Search for the cell housing the specified text and yield its [x, y] center coordinate. 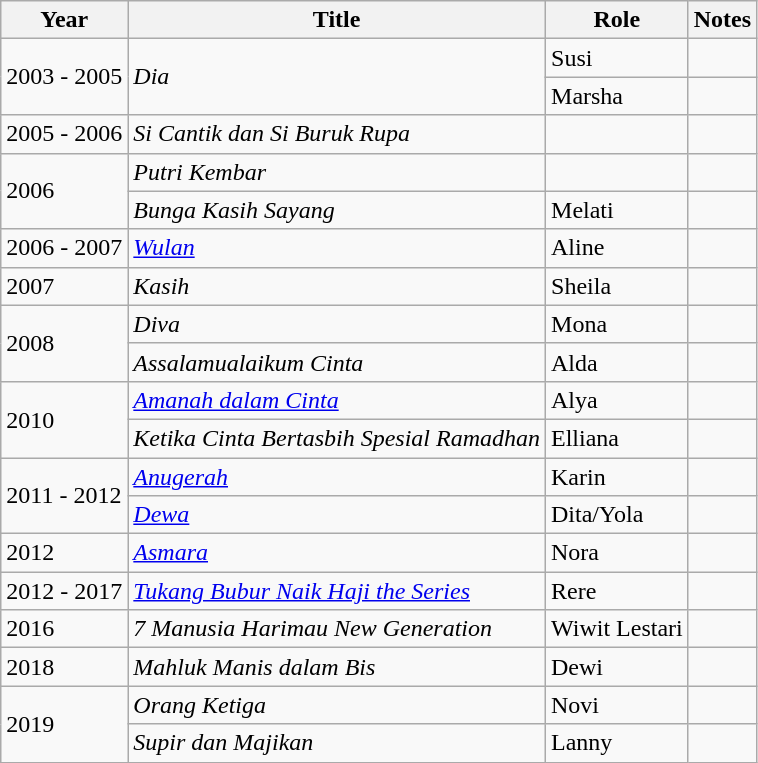
Dewa [337, 515]
Asmara [337, 553]
7 Manusia Harimau New Generation [337, 629]
2003 - 2005 [64, 77]
Dewi [618, 667]
Rere [618, 591]
Melati [618, 210]
Bunga Kasih Sayang [337, 210]
2006 - 2007 [64, 248]
2007 [64, 286]
Susi [618, 58]
Dia [337, 77]
Putri Kembar [337, 172]
Sheila [618, 286]
Aline [618, 248]
Orang Ketiga [337, 705]
Karin [618, 477]
2018 [64, 667]
2010 [64, 419]
Dita/Yola [618, 515]
Anugerah [337, 477]
Mahluk Manis dalam Bis [337, 667]
Title [337, 20]
2019 [64, 724]
Notes [722, 20]
Wulan [337, 248]
Amanah dalam Cinta [337, 400]
2011 - 2012 [64, 496]
Mona [618, 324]
Supir dan Majikan [337, 743]
2008 [64, 343]
Ketika Cinta Bertasbih Spesial Ramadhan [337, 438]
Alya [618, 400]
Lanny [618, 743]
Role [618, 20]
Alda [618, 362]
Novi [618, 705]
Elliana [618, 438]
Marsha [618, 96]
Wiwit Lestari [618, 629]
2005 - 2006 [64, 134]
Nora [618, 553]
Tukang Bubur Naik Haji the Series [337, 591]
2012 - 2017 [64, 591]
2016 [64, 629]
Year [64, 20]
2006 [64, 191]
Kasih [337, 286]
Si Cantik dan Si Buruk Rupa [337, 134]
2012 [64, 553]
Diva [337, 324]
Assalamualaikum Cinta [337, 362]
